Identify which cell holds the provided text, then report its (X, Y) central coordinate. 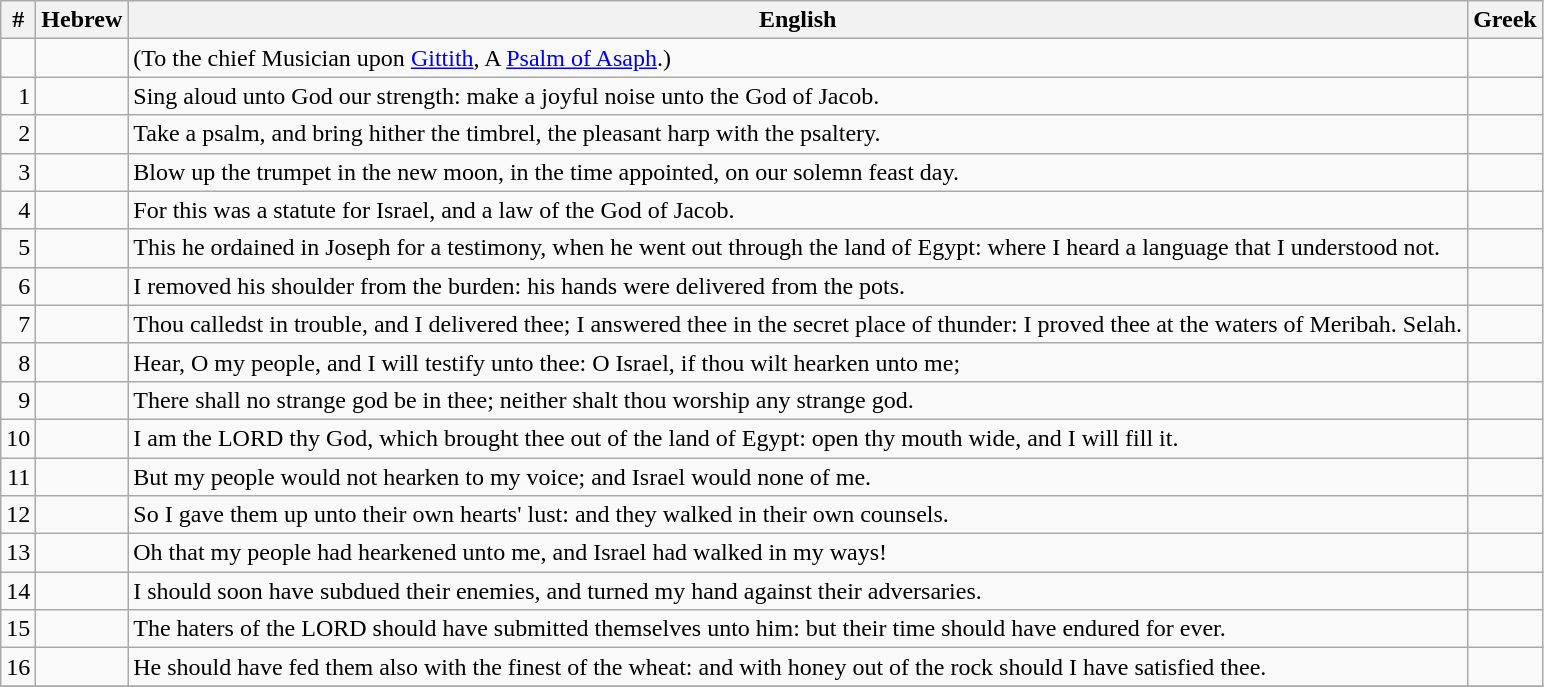
13 (18, 553)
15 (18, 629)
Blow up the trumpet in the new moon, in the time appointed, on our solemn feast day. (798, 172)
12 (18, 515)
Oh that my people had hearkened unto me, and Israel had walked in my ways! (798, 553)
I am the LORD thy God, which brought thee out of the land of Egypt: open thy mouth wide, and I will fill it. (798, 438)
9 (18, 400)
Hebrew (82, 20)
Hear, O my people, and I will testify unto thee: O Israel, if thou wilt hearken unto me; (798, 362)
4 (18, 210)
11 (18, 477)
3 (18, 172)
I removed his shoulder from the burden: his hands were delivered from the pots. (798, 286)
For this was a statute for Israel, and a law of the God of Jacob. (798, 210)
This he ordained in Joseph for a testimony, when he went out through the land of Egypt: where I heard a language that I understood not. (798, 248)
14 (18, 591)
The haters of the LORD should have submitted themselves unto him: but their time should have endured for ever. (798, 629)
There shall no strange god be in thee; neither shalt thou worship any strange god. (798, 400)
10 (18, 438)
(To the chief Musician upon Gittith, A Psalm of Asaph.) (798, 58)
6 (18, 286)
Sing aloud unto God our strength: make a joyful noise unto the God of Jacob. (798, 96)
So I gave them up unto their own hearts' lust: and they walked in their own counsels. (798, 515)
Take a psalm, and bring hither the timbrel, the pleasant harp with the psaltery. (798, 134)
8 (18, 362)
Greek (1506, 20)
Thou calledst in trouble, and I delivered thee; I answered thee in the secret place of thunder: I proved thee at the waters of Meribah. Selah. (798, 324)
# (18, 20)
He should have fed them also with the finest of the wheat: and with honey out of the rock should I have satisfied thee. (798, 667)
But my people would not hearken to my voice; and Israel would none of me. (798, 477)
2 (18, 134)
5 (18, 248)
1 (18, 96)
I should soon have subdued their enemies, and turned my hand against their adversaries. (798, 591)
English (798, 20)
7 (18, 324)
16 (18, 667)
